From the cell containing the given text, extract its center point as [x, y] coordinate. 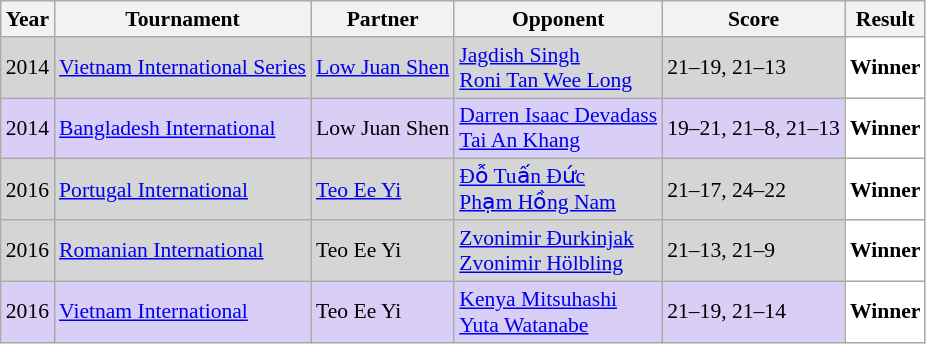
21–19, 21–13 [754, 68]
Vietnam International Series [182, 68]
Đỗ Tuấn Đức Phạm Hồng Nam [558, 190]
Opponent [558, 19]
19–21, 21–8, 21–13 [754, 128]
Portugal International [182, 190]
Bangladesh International [182, 128]
Result [886, 19]
Darren Isaac Devadass Tai An Khang [558, 128]
Jagdish Singh Roni Tan Wee Long [558, 68]
21–19, 21–14 [754, 312]
Score [754, 19]
Kenya Mitsuhashi Yuta Watanabe [558, 312]
Tournament [182, 19]
21–17, 24–22 [754, 190]
Zvonimir Đurkinjak Zvonimir Hölbling [558, 250]
Partner [382, 19]
21–13, 21–9 [754, 250]
Vietnam International [182, 312]
Year [28, 19]
Romanian International [182, 250]
